Return [x, y] of the center of cell containing provided text 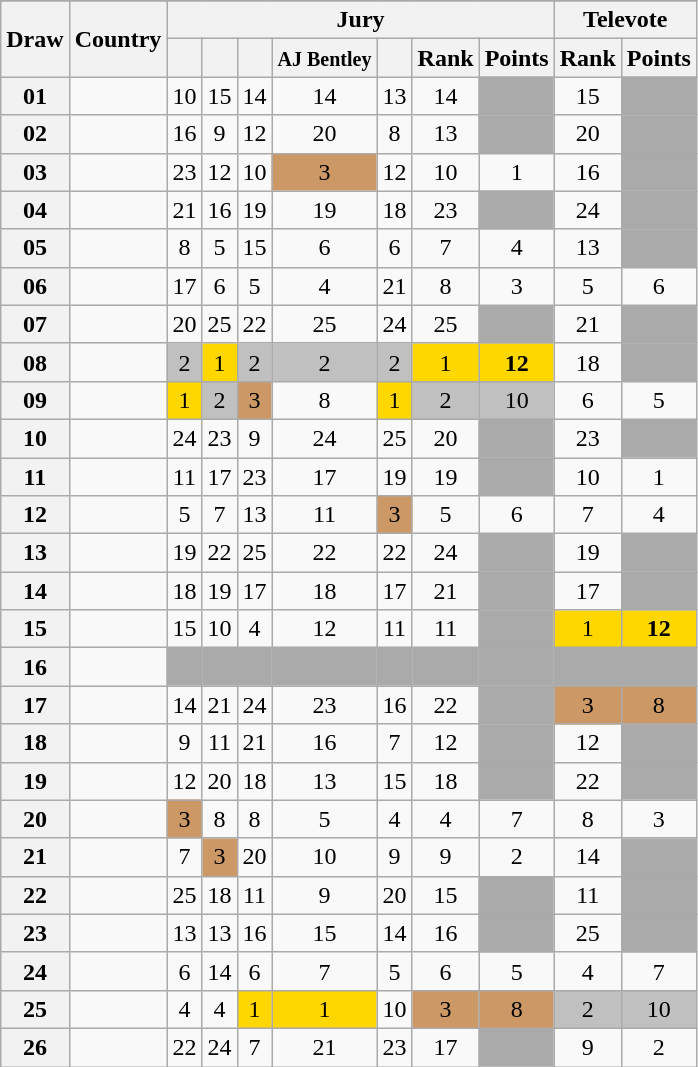
Jury [360, 20]
AJ Bentley [324, 58]
09 [35, 400]
07 [35, 324]
Televote [625, 20]
02 [35, 134]
26 [35, 1047]
Draw [35, 39]
05 [35, 248]
04 [35, 210]
06 [35, 286]
01 [35, 96]
08 [35, 362]
03 [35, 172]
Country [118, 39]
